Determine the [x, y] coordinate at the center of the cell enclosing the given text.  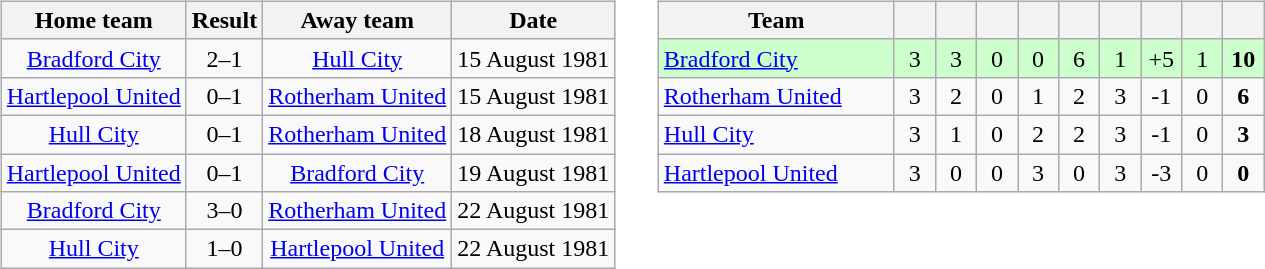
Result [224, 20]
-3 [1162, 173]
18 August 1981 [534, 134]
3–0 [224, 211]
19 August 1981 [534, 173]
Home team [94, 20]
+5 [1162, 58]
10 [1244, 58]
Date [534, 20]
Team [776, 20]
2–1 [224, 58]
1–0 [224, 249]
Away team [358, 20]
